Provide the [x, y] coordinate of the cell's center where the given text is located.  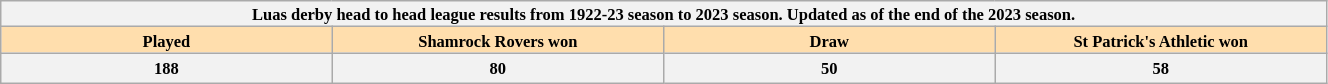
188 [166, 68]
Draw [830, 40]
50 [830, 68]
80 [498, 68]
58 [1160, 68]
St Patrick's Athletic won [1160, 40]
Luas derby head to head league results from 1922-23 season to 2023 season. Updated as of the end of the 2023 season. [664, 14]
Played [166, 40]
Shamrock Rovers won [498, 40]
